Return the [X, Y] coordinate for the center point of the cell that contains the specified text.  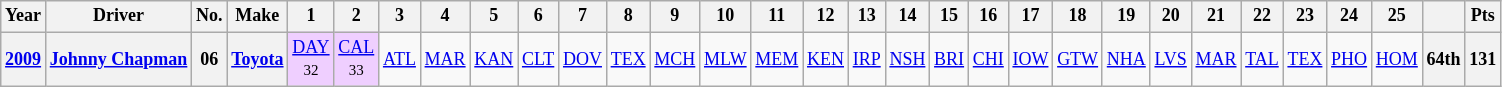
IOW [1030, 59]
BRI [950, 59]
21 [1216, 16]
PHO [1350, 59]
DAY32 [311, 59]
2 [356, 16]
ATL [400, 59]
4 [445, 16]
GTW [1078, 59]
CHI [988, 59]
15 [950, 16]
Johnny Chapman [118, 59]
1 [311, 16]
Driver [118, 16]
KEN [826, 59]
No. [210, 16]
06 [210, 59]
CLT [538, 59]
11 [777, 16]
DOV [583, 59]
MLW [726, 59]
8 [628, 16]
Pts [1483, 16]
CAL33 [356, 59]
Year [24, 16]
25 [1396, 16]
Make [258, 16]
6 [538, 16]
17 [1030, 16]
18 [1078, 16]
7 [583, 16]
Toyota [258, 59]
12 [826, 16]
23 [1305, 16]
HOM [1396, 59]
131 [1483, 59]
TAL [1262, 59]
IRP [866, 59]
19 [1126, 16]
14 [908, 16]
20 [1170, 16]
24 [1350, 16]
3 [400, 16]
13 [866, 16]
LVS [1170, 59]
22 [1262, 16]
16 [988, 16]
NHA [1126, 59]
5 [494, 16]
MCH [675, 59]
64th [1444, 59]
9 [675, 16]
2009 [24, 59]
NSH [908, 59]
10 [726, 16]
KAN [494, 59]
MEM [777, 59]
